Determine the (x, y) coordinate at the center of the cell enclosing the given text.  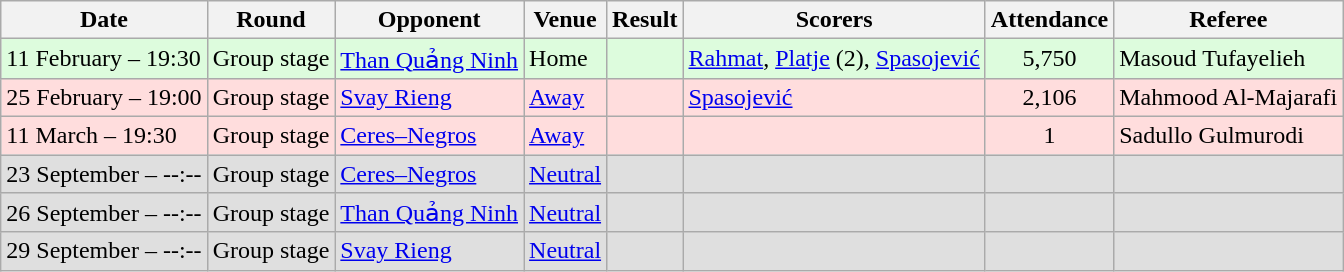
Round (271, 20)
Referee (1228, 20)
Attendance (1049, 20)
Date (104, 20)
Result (645, 20)
11 March – 19:30 (104, 135)
Sadullo Gulmurodi (1228, 135)
29 September – --:-- (104, 251)
23 September – --:-- (104, 173)
Mahmood Al-Majarafi (1228, 97)
5,750 (1049, 59)
Scorers (834, 20)
Rahmat, Platje (2), Spasojević (834, 59)
Venue (566, 20)
1 (1049, 135)
2,106 (1049, 97)
Opponent (430, 20)
25 February – 19:00 (104, 97)
Masoud Tufayelieh (1228, 59)
Spasojević (834, 97)
Home (566, 59)
11 February – 19:30 (104, 59)
26 September – --:-- (104, 213)
